Pinpoint the cell where the given text exists, returning its (x, y) midpoint coordinate. 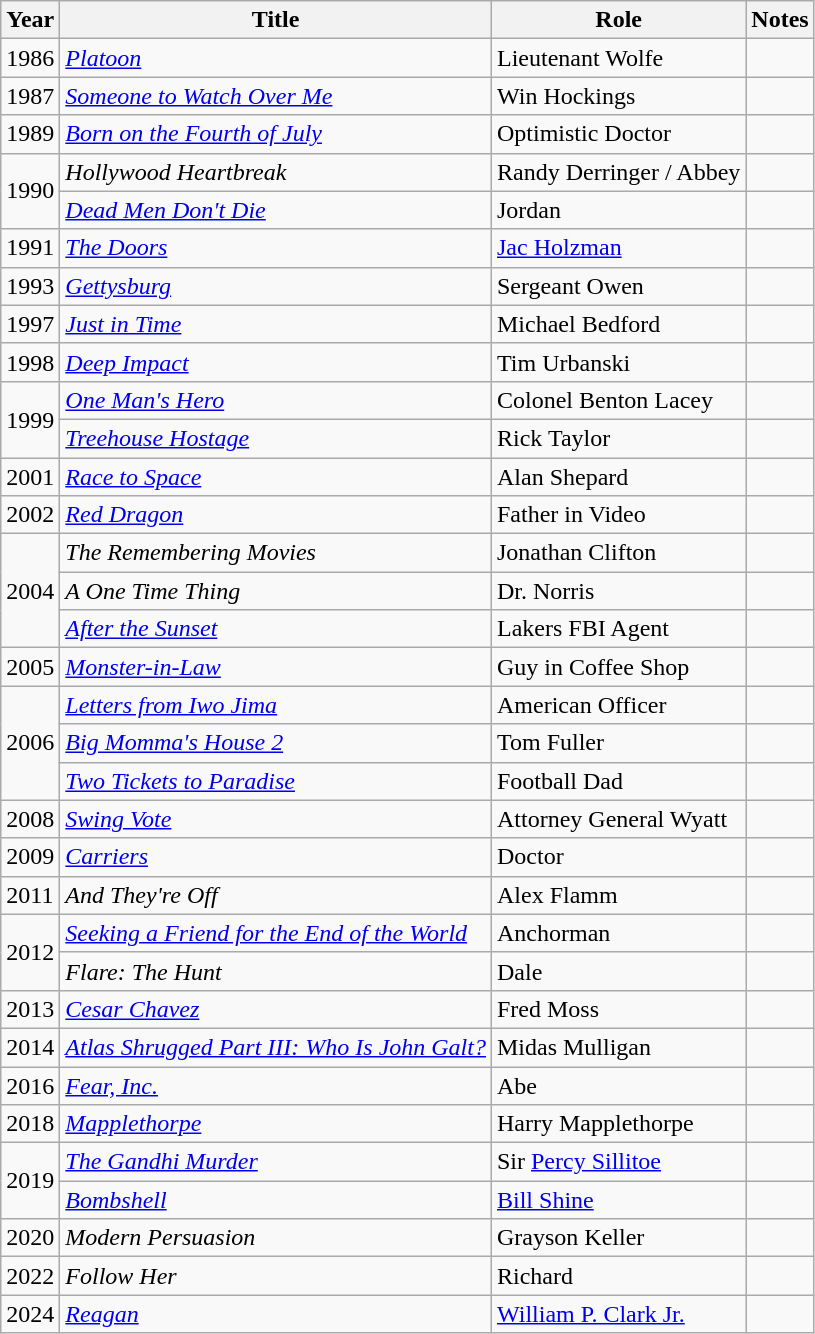
Fred Moss (618, 1009)
Follow Her (276, 1276)
Deep Impact (276, 362)
Jonathan Clifton (618, 553)
1987 (30, 96)
And They're Off (276, 895)
William P. Clark Jr. (618, 1314)
Attorney General Wyatt (618, 819)
2013 (30, 1009)
2011 (30, 895)
2016 (30, 1085)
Richard (618, 1276)
Grayson Keller (618, 1238)
2004 (30, 591)
Monster-in-Law (276, 667)
The Gandhi Murder (276, 1162)
Dale (618, 971)
Notes (780, 20)
Two Tickets to Paradise (276, 781)
2006 (30, 743)
Big Momma's House 2 (276, 743)
2012 (30, 952)
Red Dragon (276, 515)
Jordan (618, 210)
1998 (30, 362)
Dr. Norris (618, 591)
Gettysburg (276, 286)
Seeking a Friend for the End of the World (276, 933)
Year (30, 20)
Alan Shepard (618, 477)
Mapplethorpe (276, 1124)
1993 (30, 286)
Alex Flamm (618, 895)
Jac Holzman (618, 248)
Platoon (276, 58)
Optimistic Doctor (618, 134)
Swing Vote (276, 819)
2018 (30, 1124)
Bill Shine (618, 1200)
1999 (30, 419)
2002 (30, 515)
The Remembering Movies (276, 553)
Just in Time (276, 324)
Race to Space (276, 477)
Midas Mulligan (618, 1047)
Michael Bedford (618, 324)
1997 (30, 324)
Treehouse Hostage (276, 438)
2022 (30, 1276)
Modern Persuasion (276, 1238)
Doctor (618, 857)
Flare: The Hunt (276, 971)
A One Time Thing (276, 591)
1986 (30, 58)
Win Hockings (618, 96)
Sir Percy Sillitoe (618, 1162)
Hollywood Heartbreak (276, 172)
Carriers (276, 857)
American Officer (618, 705)
Fear, Inc. (276, 1085)
Anchorman (618, 933)
Cesar Chavez (276, 1009)
After the Sunset (276, 629)
Dead Men Don't Die (276, 210)
Tim Urbanski (618, 362)
2009 (30, 857)
Harry Mapplethorpe (618, 1124)
Football Dad (618, 781)
2005 (30, 667)
Lieutenant Wolfe (618, 58)
Tom Fuller (618, 743)
One Man's Hero (276, 400)
Sergeant Owen (618, 286)
1989 (30, 134)
Randy Derringer / Abbey (618, 172)
2008 (30, 819)
2019 (30, 1181)
Bombshell (276, 1200)
Reagan (276, 1314)
Someone to Watch Over Me (276, 96)
Lakers FBI Agent (618, 629)
2020 (30, 1238)
Title (276, 20)
Colonel Benton Lacey (618, 400)
Abe (618, 1085)
1990 (30, 191)
1991 (30, 248)
2001 (30, 477)
Atlas Shrugged Part III: Who Is John Galt? (276, 1047)
Role (618, 20)
The Doors (276, 248)
Guy in Coffee Shop (618, 667)
Father in Video (618, 515)
Letters from Iwo Jima (276, 705)
2024 (30, 1314)
2014 (30, 1047)
Born on the Fourth of July (276, 134)
Rick Taylor (618, 438)
